Provide the (x, y) coordinate of the cell's center where the given text is located.  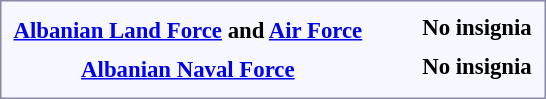
Albanian Land Force and Air Force (188, 30)
Albanian Naval Force (188, 69)
